Pinpoint the cell where the given text exists, returning its [X, Y] midpoint coordinate. 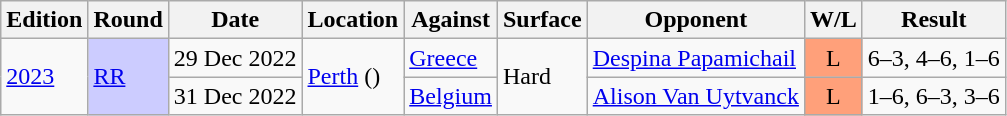
Surface [542, 20]
Location [353, 20]
RR [128, 77]
W/L [833, 20]
31 Dec 2022 [235, 96]
2023 [44, 77]
Against [451, 20]
1–6, 6–3, 3–6 [934, 96]
Greece [451, 58]
Hard [542, 77]
Date [235, 20]
Alison Van Uytvanck [696, 96]
Result [934, 20]
Despina Papamichail [696, 58]
29 Dec 2022 [235, 58]
Opponent [696, 20]
Edition [44, 20]
Round [128, 20]
6–3, 4–6, 1–6 [934, 58]
Perth () [353, 77]
Belgium [451, 96]
